Return the [x, y] coordinate for the center point of the cell that contains the specified text.  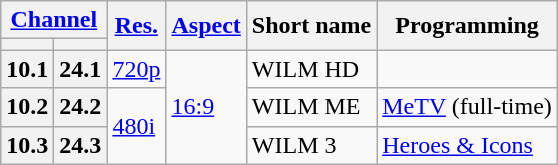
WILM 3 [311, 145]
Channel [54, 20]
Programming [468, 26]
24.2 [80, 107]
MeTV (full-time) [468, 107]
WILM ME [311, 107]
480i [136, 126]
24.3 [80, 145]
Short name [311, 26]
Heroes & Icons [468, 145]
720p [136, 69]
10.2 [28, 107]
16:9 [206, 107]
10.1 [28, 69]
10.3 [28, 145]
WILM HD [311, 69]
24.1 [80, 69]
Res. [136, 26]
Aspect [206, 26]
